From the cell containing the given text, extract its center point as [x, y] coordinate. 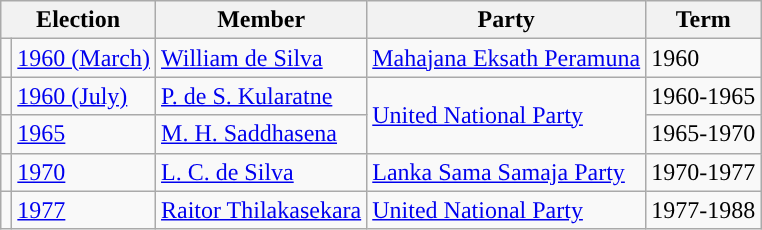
P. de S. Kularatne [262, 96]
1970-1977 [704, 172]
1960 [704, 58]
1960-1965 [704, 96]
1960 (July) [84, 96]
M. H. Saddhasena [262, 134]
1977-1988 [704, 210]
Mahajana Eksath Peramuna [506, 58]
Term [704, 20]
1977 [84, 210]
L. C. de Silva [262, 172]
1970 [84, 172]
Member [262, 20]
1965 [84, 134]
Raitor Thilakasekara [262, 210]
Election [78, 20]
Party [506, 20]
1960 (March) [84, 58]
Lanka Sama Samaja Party [506, 172]
1965-1970 [704, 134]
William de Silva [262, 58]
